Detect which cell encompasses the target text, then output its (x, y) center coordinate. 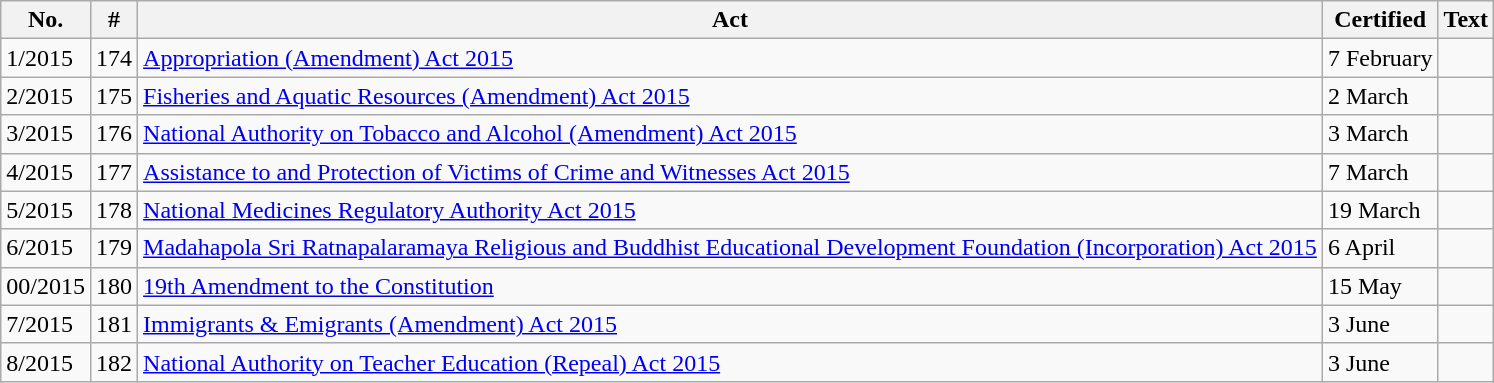
Text (1466, 20)
National Authority on Tobacco and Alcohol (Amendment) Act 2015 (730, 134)
Madahapola Sri Ratnapalaramaya Religious and Buddhist Educational Development Foundation (Incorporation) Act 2015 (730, 248)
Assistance to and Protection of Victims of Crime and Witnesses Act 2015 (730, 172)
179 (114, 248)
1/2015 (46, 58)
3 March (1380, 134)
182 (114, 362)
7 March (1380, 172)
8/2015 (46, 362)
Fisheries and Aquatic Resources (Amendment) Act 2015 (730, 96)
178 (114, 210)
No. (46, 20)
7 February (1380, 58)
Act (730, 20)
00/2015 (46, 286)
3/2015 (46, 134)
National Medicines Regulatory Authority Act 2015 (730, 210)
# (114, 20)
19th Amendment to the Constitution (730, 286)
180 (114, 286)
174 (114, 58)
7/2015 (46, 324)
15 May (1380, 286)
4/2015 (46, 172)
2 March (1380, 96)
5/2015 (46, 210)
Appropriation (Amendment) Act 2015 (730, 58)
175 (114, 96)
Certified (1380, 20)
181 (114, 324)
177 (114, 172)
Immigrants & Emigrants (Amendment) Act 2015 (730, 324)
6/2015 (46, 248)
19 March (1380, 210)
176 (114, 134)
6 April (1380, 248)
2/2015 (46, 96)
National Authority on Teacher Education (Repeal) Act 2015 (730, 362)
